Provide the [X, Y] coordinate of the cell's center where the given text is located.  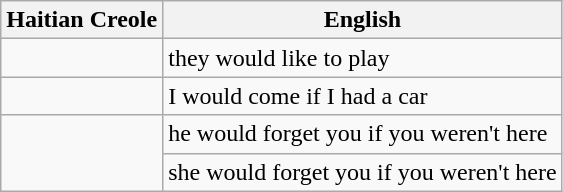
they would like to play [363, 58]
I would come if I had a car [363, 96]
Haitian Creole [82, 20]
she would forget you if you weren't here [363, 172]
English [363, 20]
he would forget you if you weren't here [363, 134]
